For the text-containing cell, return its midpoint in (x, y) coordinate format. 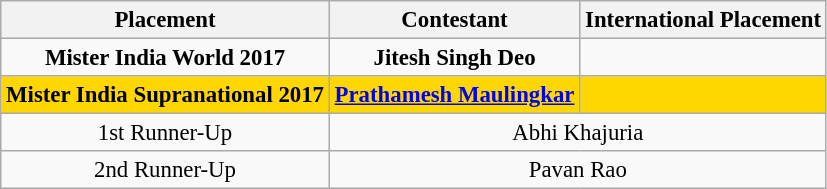
Jitesh Singh Deo (454, 58)
Placement (166, 20)
Pavan Rao (578, 170)
2nd Runner-Up (166, 170)
Abhi Khajuria (578, 133)
Mister India World 2017 (166, 58)
Contestant (454, 20)
1st Runner-Up (166, 133)
Prathamesh Maulingkar (454, 95)
Mister India Supranational 2017 (166, 95)
International Placement (704, 20)
